Detect which cell encompasses the target text, then output its (x, y) center coordinate. 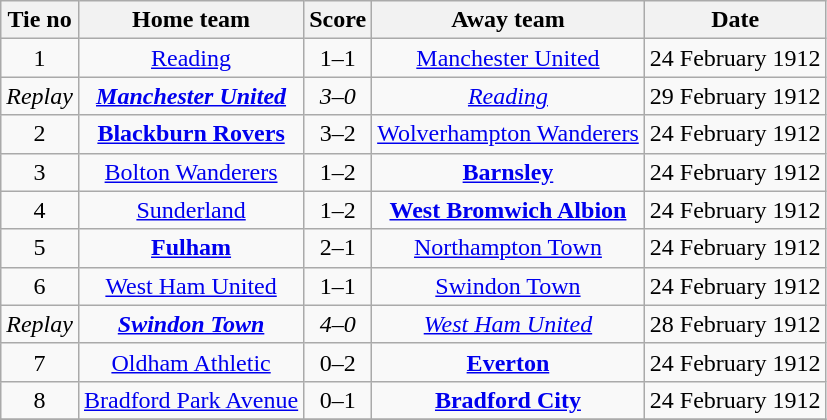
Score (338, 20)
Northampton Town (508, 248)
Date (735, 20)
28 February 1912 (735, 324)
4–0 (338, 324)
2 (40, 134)
Blackburn Rovers (190, 134)
Barnsley (508, 172)
3–2 (338, 134)
Bradford Park Avenue (190, 400)
29 February 1912 (735, 96)
4 (40, 210)
7 (40, 362)
Fulham (190, 248)
1 (40, 58)
8 (40, 400)
Home team (190, 20)
3–0 (338, 96)
2–1 (338, 248)
6 (40, 286)
Bolton Wanderers (190, 172)
Tie no (40, 20)
West Bromwich Albion (508, 210)
0–1 (338, 400)
5 (40, 248)
Sunderland (190, 210)
Everton (508, 362)
Wolverhampton Wanderers (508, 134)
Bradford City (508, 400)
Oldham Athletic (190, 362)
Away team (508, 20)
3 (40, 172)
0–2 (338, 362)
